Capture the cell that displays the provided text and extract its (x, y) central coordinate. 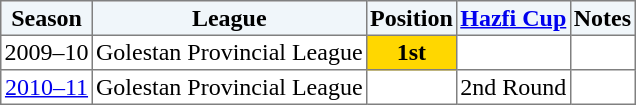
Season (47, 18)
Hazfi Cup (514, 18)
2009–10 (47, 52)
1st (411, 52)
League (229, 18)
Position (411, 18)
2010–11 (47, 87)
Notes (602, 18)
2nd Round (514, 87)
